Find where the given text appears and provide that cell's center as [x, y] coordinate. 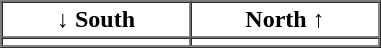
↓ South [96, 20]
North ↑ [284, 20]
